Pinpoint the cell where the given text exists, returning its [x, y] midpoint coordinate. 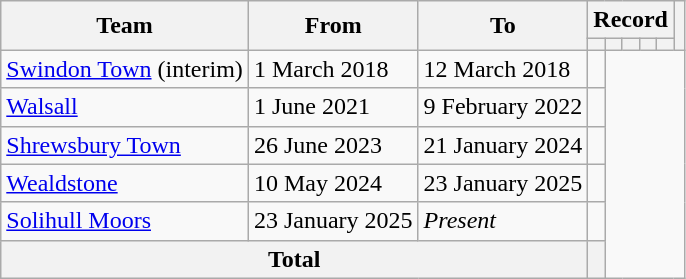
Present [503, 221]
Shrewsbury Town [125, 145]
Total [294, 259]
Record [631, 20]
1 March 2018 [333, 69]
21 January 2024 [503, 145]
Solihull Moors [125, 221]
10 May 2024 [333, 183]
1 June 2021 [333, 107]
26 June 2023 [333, 145]
9 February 2022 [503, 107]
Swindon Town (interim) [125, 69]
Walsall [125, 107]
Wealdstone [125, 183]
To [503, 26]
12 March 2018 [503, 69]
Team [125, 26]
From [333, 26]
